For the text-containing cell, return its midpoint in (x, y) coordinate format. 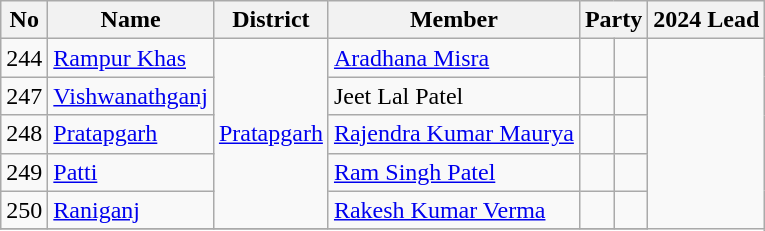
Name (131, 20)
244 (24, 58)
249 (24, 172)
Party (613, 20)
Member (454, 20)
2024 Lead (706, 20)
Jeet Lal Patel (454, 96)
Ram Singh Patel (454, 172)
District (270, 20)
Raniganj (131, 210)
Vishwanathganj (131, 96)
Aradhana Misra (454, 58)
Rakesh Kumar Verma (454, 210)
Patti (131, 172)
250 (24, 210)
No (24, 20)
248 (24, 134)
247 (24, 96)
Rajendra Kumar Maurya (454, 134)
Rampur Khas (131, 58)
